Provide the [X, Y] coordinate of the cell's center where the given text is located.  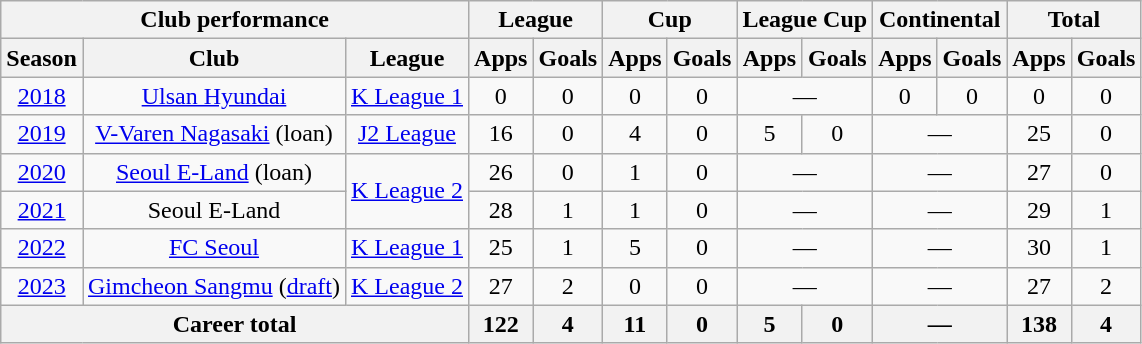
League Cup [805, 20]
Club performance [235, 20]
138 [1039, 324]
FC Seoul [214, 248]
V-Varen Nagasaki (loan) [214, 134]
J2 League [406, 134]
Gimcheon Sangmu (draft) [214, 286]
Career total [235, 324]
Club [214, 58]
Total [1074, 20]
16 [501, 134]
Seoul E-Land [214, 210]
2019 [42, 134]
2018 [42, 96]
Ulsan Hyundai [214, 96]
30 [1039, 248]
Cup [670, 20]
28 [501, 210]
Season [42, 58]
29 [1039, 210]
Seoul E-Land (loan) [214, 172]
122 [501, 324]
2022 [42, 248]
11 [635, 324]
2023 [42, 286]
2021 [42, 210]
Continental [940, 20]
26 [501, 172]
2020 [42, 172]
